Pinpoint the cell where the given text exists, returning its [X, Y] midpoint coordinate. 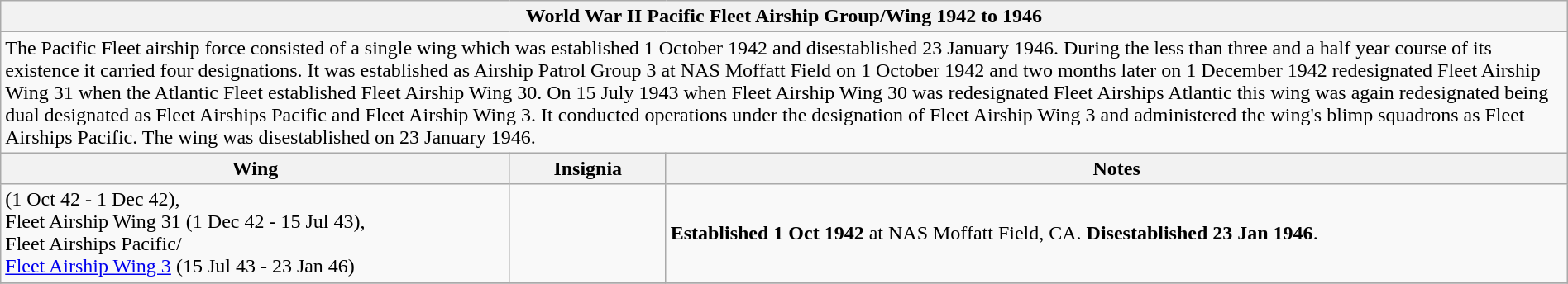
Notes [1116, 168]
Wing [256, 168]
Established 1 Oct 1942 at NAS Moffatt Field, CA. Disestablished 23 Jan 1946. [1116, 233]
World War II Pacific Fleet Airship Group/Wing 1942 to 1946 [784, 17]
(1 Oct 42 - 1 Dec 42),Fleet Airship Wing 31 (1 Dec 42 - 15 Jul 43),Fleet Airships Pacific/Fleet Airship Wing 3 (15 Jul 43 - 23 Jan 46) [256, 233]
Insignia [587, 168]
